Determine the (X, Y) coordinate at the center of the cell enclosing the given text.  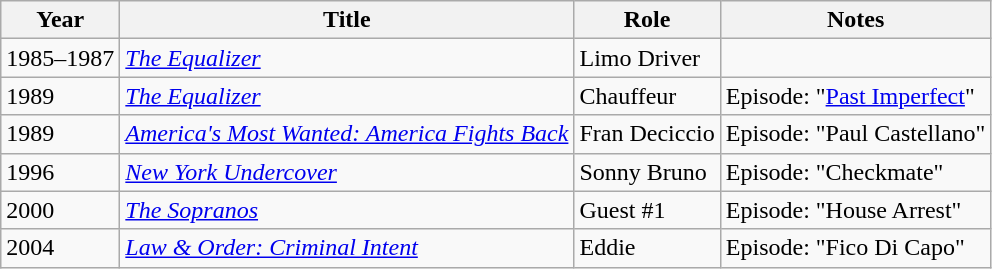
The Sopranos (347, 210)
2000 (60, 210)
Title (347, 20)
Episode: "Past Imperfect" (856, 96)
Role (647, 20)
America's Most Wanted: America Fights Back (347, 134)
Law & Order: Criminal Intent (347, 248)
Episode: "Fico Di Capo" (856, 248)
New York Undercover (347, 172)
Limo Driver (647, 58)
2004 (60, 248)
Episode: "Paul Castellano" (856, 134)
Eddie (647, 248)
Sonny Bruno (647, 172)
Fran Deciccio (647, 134)
1985–1987 (60, 58)
1996 (60, 172)
Episode: "Checkmate" (856, 172)
Guest #1 (647, 210)
Year (60, 20)
Notes (856, 20)
Episode: "House Arrest" (856, 210)
Chauffeur (647, 96)
